For the text-containing cell, return its midpoint in (x, y) coordinate format. 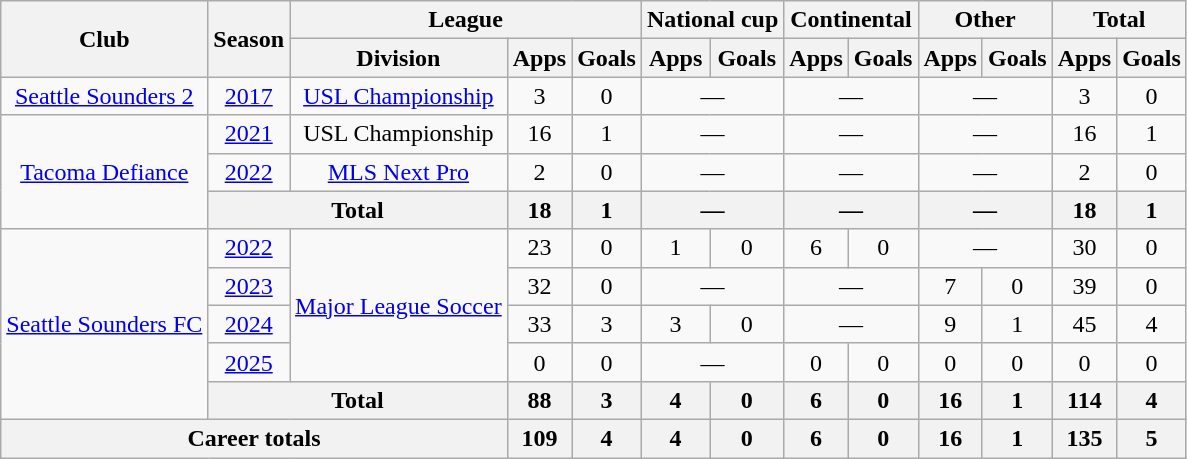
114 (1084, 400)
39 (1084, 286)
109 (539, 438)
9 (950, 324)
2021 (249, 134)
League (466, 20)
Major League Soccer (399, 305)
23 (539, 248)
88 (539, 400)
32 (539, 286)
7 (950, 286)
2025 (249, 362)
MLS Next Pro (399, 172)
5 (1152, 438)
2017 (249, 96)
Seattle Sounders 2 (104, 96)
30 (1084, 248)
33 (539, 324)
Division (399, 58)
Tacoma Defiance (104, 172)
National cup (712, 20)
Season (249, 39)
Continental (851, 20)
45 (1084, 324)
Other (985, 20)
Career totals (254, 438)
Club (104, 39)
Seattle Sounders FC (104, 324)
2023 (249, 286)
135 (1084, 438)
2024 (249, 324)
